Determine the [X, Y] coordinate at the center of the cell enclosing the given text.  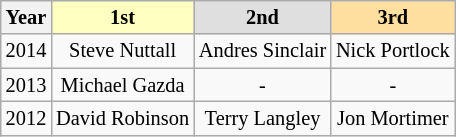
Year [26, 17]
Nick Portlock [392, 51]
2013 [26, 85]
1st [122, 17]
2012 [26, 118]
2nd [262, 17]
David Robinson [122, 118]
2014 [26, 51]
Jon Mortimer [392, 118]
Terry Langley [262, 118]
3rd [392, 17]
Steve Nuttall [122, 51]
Michael Gazda [122, 85]
Andres Sinclair [262, 51]
